Pinpoint the cell where the given text exists, returning its [X, Y] midpoint coordinate. 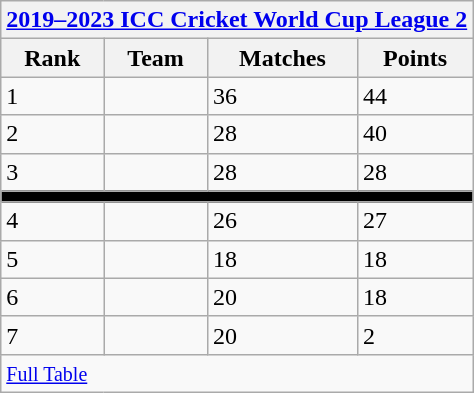
26 [282, 221]
4 [52, 221]
36 [282, 96]
Full Table [237, 373]
5 [52, 259]
7 [52, 335]
Points [414, 58]
Matches [282, 58]
Team [156, 58]
6 [52, 297]
1 [52, 96]
Rank [52, 58]
40 [414, 134]
44 [414, 96]
3 [52, 172]
2019–2023 ICC Cricket World Cup League 2 [237, 20]
27 [414, 221]
